Identify which cell holds the provided text, then report its (x, y) central coordinate. 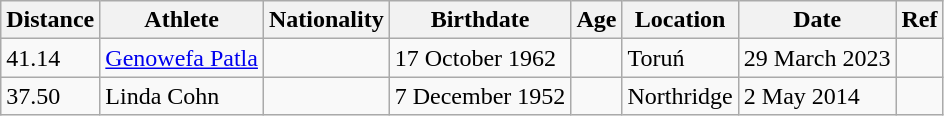
7 December 1952 (480, 96)
Northridge (680, 96)
Genowefa Patla (182, 58)
41.14 (50, 58)
Ref (920, 20)
29 March 2023 (817, 58)
Toruń (680, 58)
Linda Cohn (182, 96)
Birthdate (480, 20)
Date (817, 20)
Distance (50, 20)
Nationality (326, 20)
17 October 1962 (480, 58)
37.50 (50, 96)
Athlete (182, 20)
Age (596, 20)
Location (680, 20)
2 May 2014 (817, 96)
